Scan for the cell matching the given text and deliver its [x, y] coordinate at center. 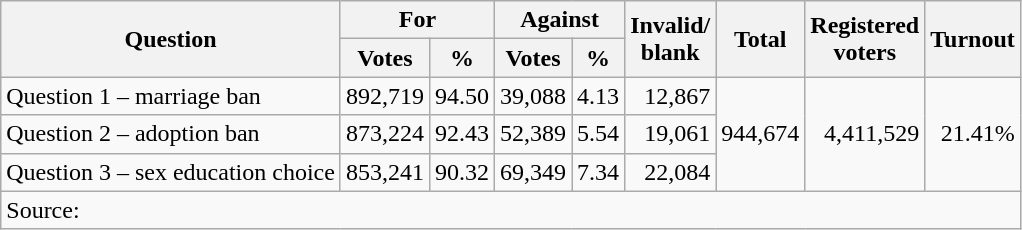
Invalid/blank [670, 39]
12,867 [670, 96]
Source: [511, 210]
94.50 [462, 96]
Question 3 – sex education choice [171, 172]
Against [560, 20]
22,084 [670, 172]
Question 1 – marriage ban [171, 96]
5.54 [598, 134]
853,241 [384, 172]
Total [760, 39]
Question 2 – adoption ban [171, 134]
Question [171, 39]
For [417, 20]
4.13 [598, 96]
892,719 [384, 96]
944,674 [760, 134]
Turnout [973, 39]
52,389 [534, 134]
Registeredvoters [865, 39]
4,411,529 [865, 134]
21.41% [973, 134]
69,349 [534, 172]
90.32 [462, 172]
19,061 [670, 134]
39,088 [534, 96]
7.34 [598, 172]
92.43 [462, 134]
873,224 [384, 134]
